For the text-containing cell, return its midpoint in [x, y] coordinate format. 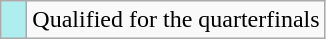
Qualified for the quarterfinals [176, 20]
